For the text-containing cell, return its midpoint in [X, Y] coordinate format. 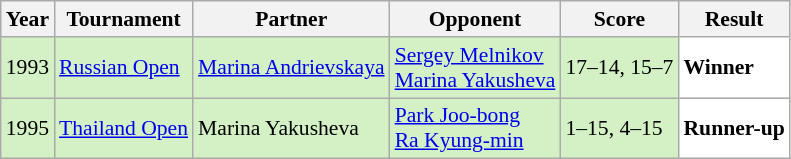
Result [734, 19]
Winner [734, 68]
1–15, 4–15 [619, 128]
1993 [28, 68]
Opponent [476, 19]
Score [619, 19]
Russian Open [124, 68]
Tournament [124, 19]
Marina Yakusheva [292, 128]
1995 [28, 128]
Thailand Open [124, 128]
Partner [292, 19]
Marina Andrievskaya [292, 68]
17–14, 15–7 [619, 68]
Runner-up [734, 128]
Sergey Melnikov Marina Yakusheva [476, 68]
Park Joo-bong Ra Kyung-min [476, 128]
Year [28, 19]
